Scan for the cell matching the given text and deliver its (x, y) coordinate at center. 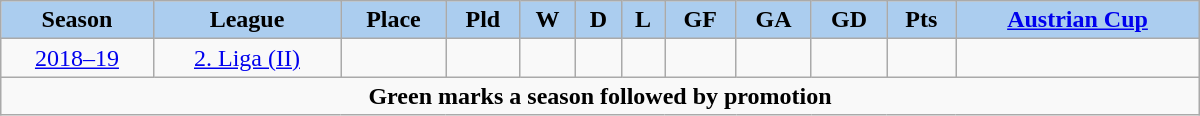
L (642, 20)
GD (848, 20)
W (547, 20)
Place (394, 20)
Season (77, 20)
GA (774, 20)
Green marks a season followed by promotion (600, 96)
League (247, 20)
2. Liga (II) (247, 58)
Pld (482, 20)
Austrian Cup (1078, 20)
2018–19 (77, 58)
GF (700, 20)
D (599, 20)
Pts (922, 20)
